Locate the cell with the specified text and output its [x, y] center coordinate. 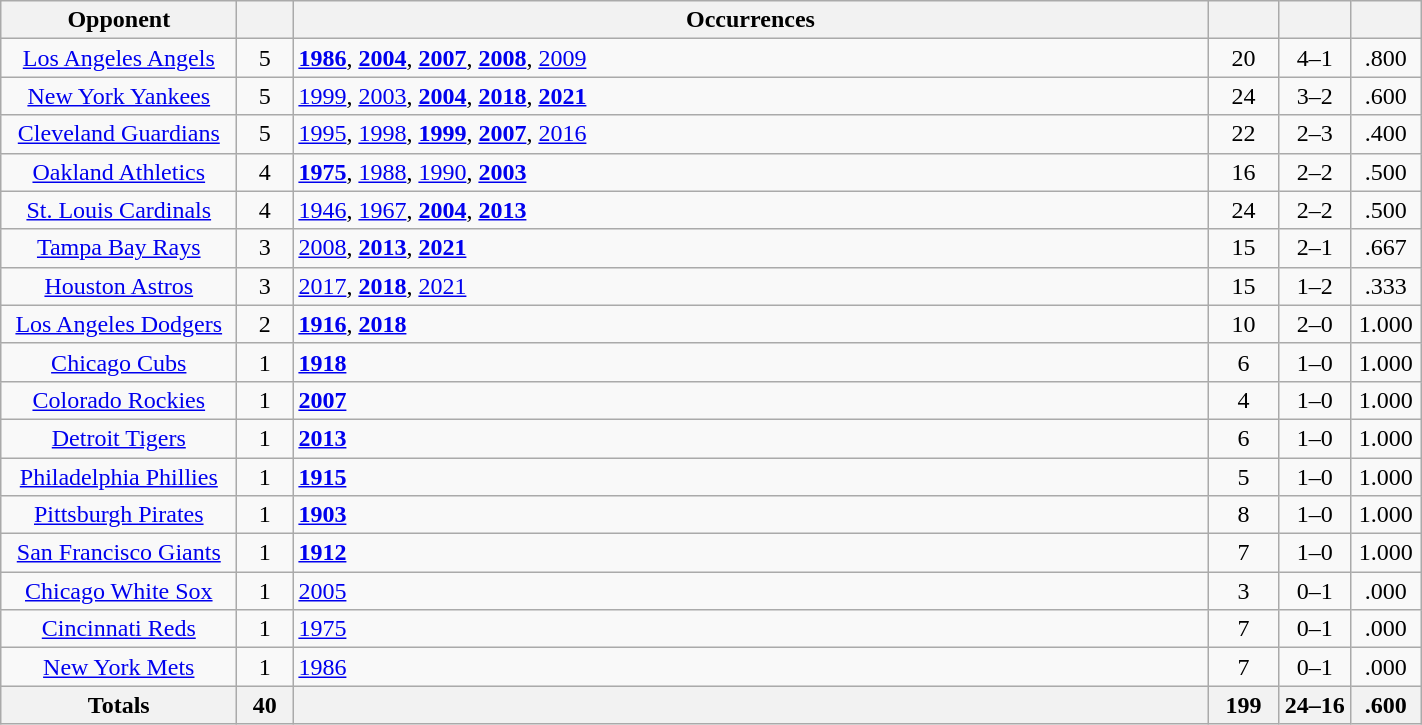
1986 [750, 667]
1915 [750, 477]
2013 [750, 438]
Chicago White Sox [119, 591]
1975, 1988, 1990, 2003 [750, 172]
Cincinnati Reds [119, 629]
1918 [750, 362]
Los Angeles Angels [119, 58]
Oakland Athletics [119, 172]
.400 [1386, 134]
2008, 2013, 2021 [750, 248]
2017, 2018, 2021 [750, 286]
Colorado Rockies [119, 400]
Tampa Bay Rays [119, 248]
Philadelphia Phillies [119, 477]
10 [1244, 324]
3–2 [1314, 96]
Cleveland Guardians [119, 134]
1916, 2018 [750, 324]
2005 [750, 591]
8 [1244, 515]
.333 [1386, 286]
22 [1244, 134]
.667 [1386, 248]
1999, 2003, 2004, 2018, 2021 [750, 96]
Chicago Cubs [119, 362]
40 [265, 705]
20 [1244, 58]
1912 [750, 553]
New York Yankees [119, 96]
24–16 [1314, 705]
St. Louis Cardinals [119, 210]
2–0 [1314, 324]
16 [1244, 172]
199 [1244, 705]
2007 [750, 400]
San Francisco Giants [119, 553]
2 [265, 324]
1–2 [1314, 286]
1995, 1998, 1999, 2007, 2016 [750, 134]
2–1 [1314, 248]
New York Mets [119, 667]
Opponent [119, 20]
Totals [119, 705]
1986, 2004, 2007, 2008, 2009 [750, 58]
4–1 [1314, 58]
Los Angeles Dodgers [119, 324]
Houston Astros [119, 286]
Occurrences [750, 20]
.800 [1386, 58]
1975 [750, 629]
Detroit Tigers [119, 438]
Pittsburgh Pirates [119, 515]
1903 [750, 515]
1946, 1967, 2004, 2013 [750, 210]
2–3 [1314, 134]
